Return the (x, y) coordinate for the center point of the cell that contains the specified text.  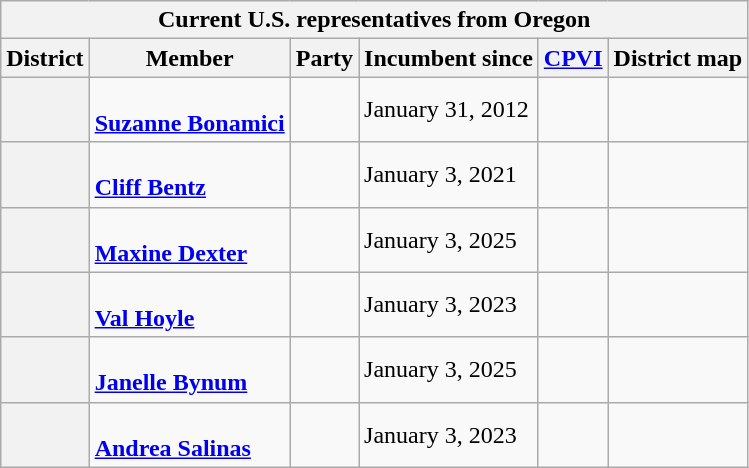
Maxine Dexter (190, 240)
Member (190, 58)
Suzanne Bonamici (190, 110)
January 31, 2012 (449, 110)
Val Hoyle (190, 304)
District map (678, 58)
Cliff Bentz (190, 174)
Janelle Bynum (190, 370)
CPVI (573, 58)
Andrea Salinas (190, 434)
Incumbent since (449, 58)
Party (324, 58)
Current U.S. representatives from Oregon (374, 20)
January 3, 2021 (449, 174)
District (45, 58)
